Locate the cell with the specified text and output its (X, Y) center coordinate. 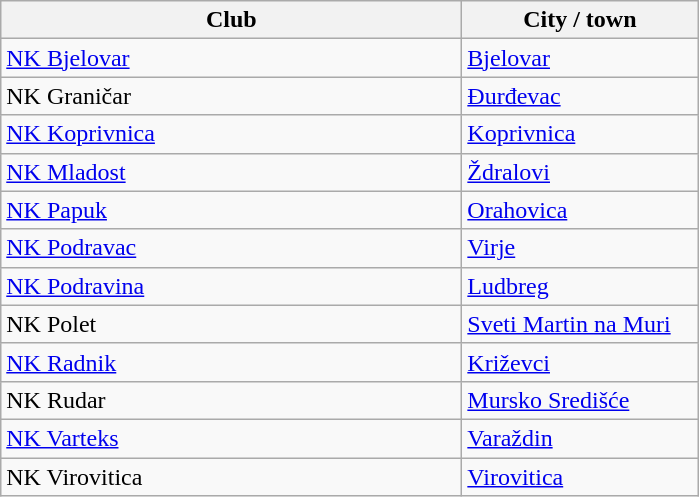
Mursko Središće (580, 400)
Varaždin (580, 438)
Bjelovar (580, 58)
NK Polet (232, 324)
NK Radnik (232, 362)
NK Mladost (232, 172)
Club (232, 20)
NK Rudar (232, 400)
Đurđevac (580, 96)
NK Bjelovar (232, 58)
Sveti Martin na Muri (580, 324)
NK Graničar (232, 96)
Ždralovi (580, 172)
NK Virovitica (232, 477)
Virje (580, 248)
NK Podravac (232, 248)
Ludbreg (580, 286)
City / town (580, 20)
Križevci (580, 362)
Virovitica (580, 477)
NK Papuk (232, 210)
NK Koprivnica (232, 134)
Orahovica (580, 210)
Koprivnica (580, 134)
NK Podravina (232, 286)
NK Varteks (232, 438)
